Return the (X, Y) coordinate for the center point of the cell that contains the specified text.  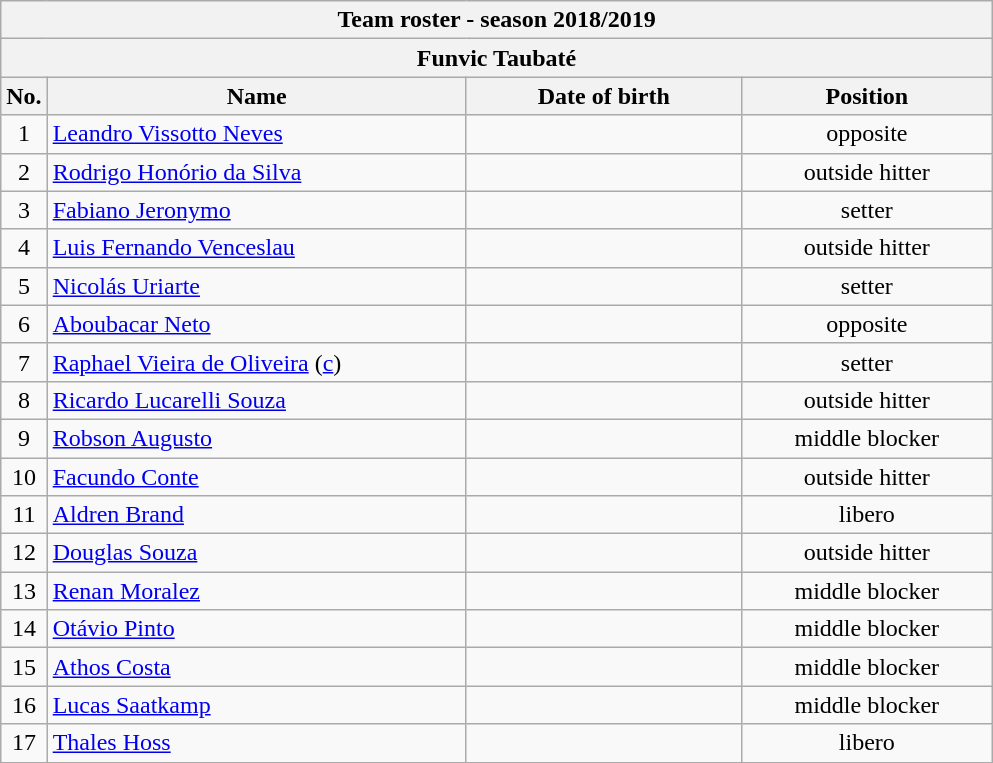
8 (24, 400)
11 (24, 515)
5 (24, 286)
Rodrigo Honório da Silva (256, 172)
Lucas Saatkamp (256, 705)
14 (24, 629)
Athos Costa (256, 667)
Aldren Brand (256, 515)
15 (24, 667)
Aboubacar Neto (256, 324)
Otávio Pinto (256, 629)
Leandro Vissotto Neves (256, 134)
13 (24, 591)
Luis Fernando Venceslau (256, 248)
10 (24, 477)
16 (24, 705)
Robson Augusto (256, 438)
Funvic Taubaté (497, 58)
12 (24, 553)
Date of birth (604, 96)
6 (24, 324)
Nicolás Uriarte (256, 286)
Ricardo Lucarelli Souza (256, 400)
Thales Hoss (256, 743)
7 (24, 362)
1 (24, 134)
3 (24, 210)
17 (24, 743)
Douglas Souza (256, 553)
No. (24, 96)
Position (866, 96)
Renan Moralez (256, 591)
2 (24, 172)
Fabiano Jeronymo (256, 210)
4 (24, 248)
9 (24, 438)
Team roster - season 2018/2019 (497, 20)
Name (256, 96)
Raphael Vieira de Oliveira (c) (256, 362)
Facundo Conte (256, 477)
